Scan for the cell matching the given text and deliver its [X, Y] coordinate at center. 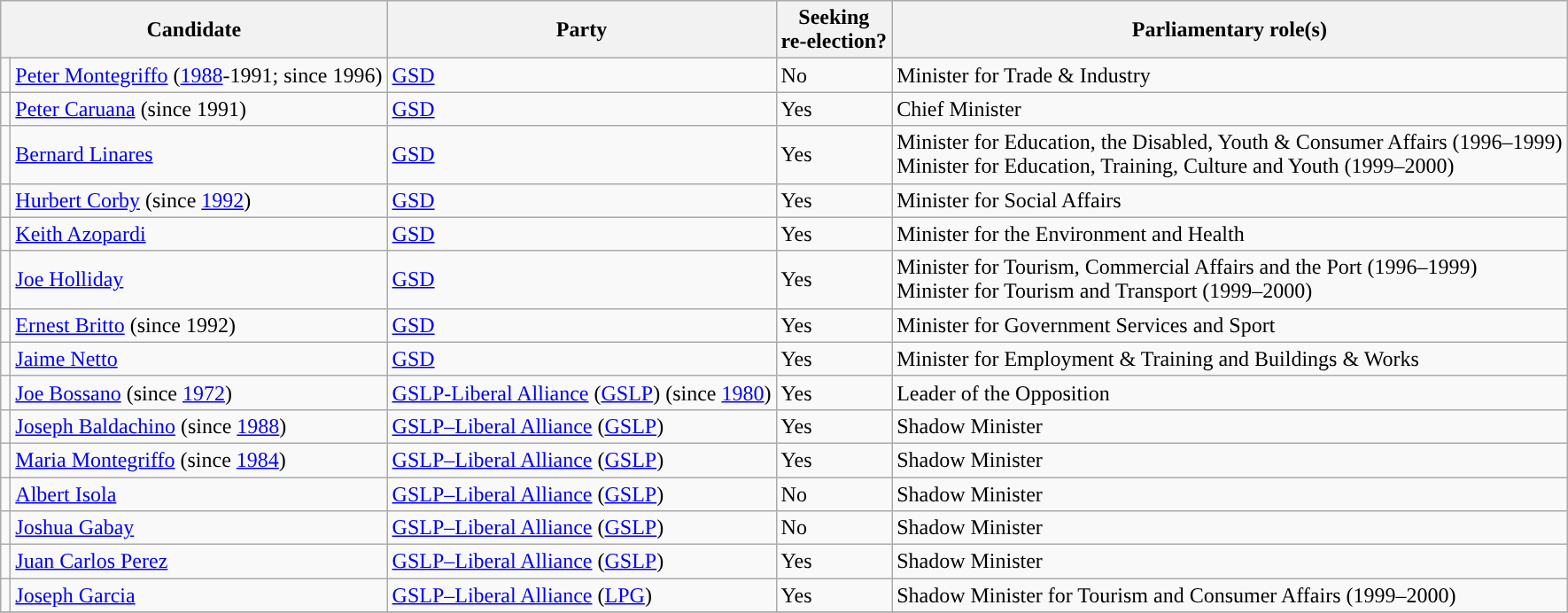
Joseph Baldachino (since 1988) [198, 426]
Minister for Employment & Training and Buildings & Works [1230, 359]
Hurbert Corby (since 1992) [198, 200]
Minister for Education, the Disabled, Youth & Consumer Affairs (1996–1999)Minister for Education, Training, Culture and Youth (1999–2000) [1230, 154]
Parliamentary role(s) [1230, 30]
Peter Caruana (since 1991) [198, 109]
Minister for Social Affairs [1230, 200]
Seekingre-election? [834, 30]
Jaime Netto [198, 359]
Shadow Minister for Tourism and Consumer Affairs (1999–2000) [1230, 595]
Chief Minister [1230, 109]
Minister for Trade & Industry [1230, 75]
Bernard Linares [198, 154]
Albert Isola [198, 493]
Leader of the Opposition [1230, 392]
Peter Montegriffo (1988-1991; since 1996) [198, 75]
Joe Holliday [198, 280]
Joe Bossano (since 1972) [198, 392]
Minister for Tourism, Commercial Affairs and the Port (1996–1999)Minister for Tourism and Transport (1999–2000) [1230, 280]
Joseph Garcia [198, 595]
Party [581, 30]
Minister for Government Services and Sport [1230, 325]
Ernest Britto (since 1992) [198, 325]
Joshua Gabay [198, 528]
GSLP-Liberal Alliance (GSLP) (since 1980) [581, 392]
Maria Montegriffo (since 1984) [198, 460]
Juan Carlos Perez [198, 562]
GSLP–Liberal Alliance (LPG) [581, 595]
Candidate [194, 30]
Minister for the Environment and Health [1230, 234]
Keith Azopardi [198, 234]
